Return (X, Y) of the center of cell containing provided text 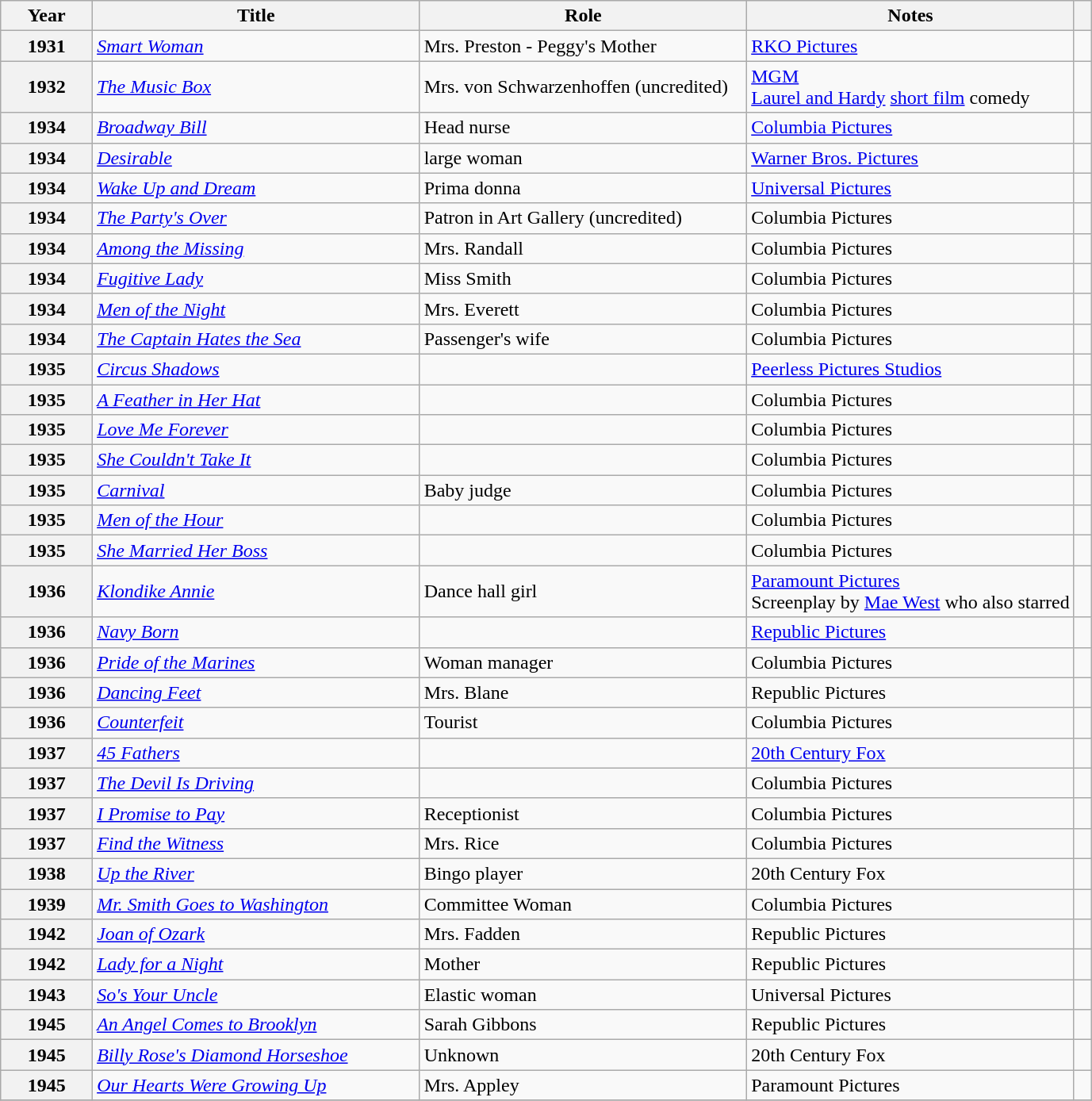
Warner Bros. Pictures (910, 158)
1932 (47, 87)
Lady for a Night (257, 965)
Dance hall girl (584, 592)
1938 (47, 873)
Up the River (257, 873)
She Couldn't Take It (257, 460)
Peerless Pictures Studios (910, 369)
Men of the Night (257, 309)
So's Your Uncle (257, 995)
Mrs. Appley (584, 1085)
The Devil Is Driving (257, 783)
The Captain Hates the Sea (257, 339)
Unknown (584, 1055)
Find the Witness (257, 843)
Mrs. Fadden (584, 934)
Navy Born (257, 632)
Receptionist (584, 813)
Notes (910, 16)
An Angel Comes to Brooklyn (257, 1025)
Klondike Annie (257, 592)
Among the Missing (257, 248)
Mrs. Randall (584, 248)
Counterfeit (257, 723)
Elastic woman (584, 995)
Mrs. Blane (584, 692)
Mrs. Everett (584, 309)
Role (584, 16)
Woman manager (584, 662)
large woman (584, 158)
Year (47, 16)
Billy Rose's Diamond Horseshoe (257, 1055)
Mr. Smith Goes to Washington (257, 903)
Wake Up and Dream (257, 188)
Broadway Bill (257, 128)
Paramount PicturesScreenplay by Mae West who also starred (910, 592)
Fugitive Lady (257, 278)
Patron in Art Gallery (uncredited) (584, 218)
MGM Laurel and Hardy short film comedy (910, 87)
Mrs. Preston - Peggy's Mother (584, 46)
Committee Woman (584, 903)
I Promise to Pay (257, 813)
Joan of Ozark (257, 934)
The Party's Over (257, 218)
Love Me Forever (257, 430)
1931 (47, 46)
Paramount Pictures (910, 1085)
Bingo player (584, 873)
Mrs. Rice (584, 843)
Miss Smith (584, 278)
1939 (47, 903)
Passenger's wife (584, 339)
Tourist (584, 723)
Carnival (257, 490)
Title (257, 16)
1943 (47, 995)
Our Hearts Were Growing Up (257, 1085)
Circus Shadows (257, 369)
Baby judge (584, 490)
The Music Box (257, 87)
Sarah Gibbons (584, 1025)
A Feather in Her Hat (257, 399)
Smart Woman (257, 46)
Men of the Hour (257, 520)
She Married Her Boss (257, 550)
Mother (584, 965)
Dancing Feet (257, 692)
Head nurse (584, 128)
Mrs. von Schwarzenhoffen (uncredited) (584, 87)
Pride of the Marines (257, 662)
Desirable (257, 158)
45 Fathers (257, 753)
RKO Pictures (910, 46)
Prima donna (584, 188)
